Return [X, Y] of the center of cell containing provided text 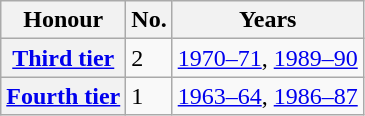
Third tier [64, 58]
1963–64, 1986–87 [268, 96]
No. [149, 20]
1970–71, 1989–90 [268, 58]
Fourth tier [64, 96]
Years [268, 20]
2 [149, 58]
1 [149, 96]
Honour [64, 20]
